Scan for the cell matching the given text and deliver its [X, Y] coordinate at center. 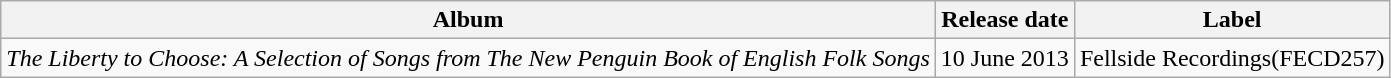
10 June 2013 [1004, 58]
Release date [1004, 20]
Label [1232, 20]
Album [468, 20]
The Liberty to Choose: A Selection of Songs from The New Penguin Book of English Folk Songs [468, 58]
Fellside Recordings(FECD257) [1232, 58]
